Search for the cell housing the specified text and yield its [x, y] center coordinate. 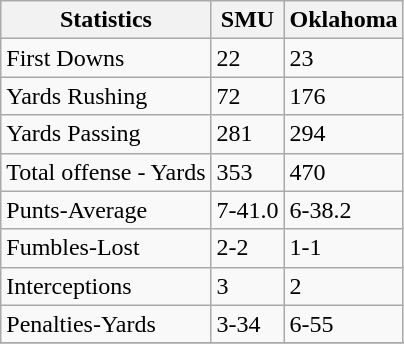
72 [248, 96]
3 [248, 286]
2-2 [248, 248]
6-55 [344, 324]
176 [344, 96]
Oklahoma [344, 20]
First Downs [106, 58]
22 [248, 58]
2 [344, 286]
Penalties-Yards [106, 324]
470 [344, 172]
3-34 [248, 324]
Yards Passing [106, 134]
281 [248, 134]
23 [344, 58]
294 [344, 134]
1-1 [344, 248]
Punts-Average [106, 210]
6-38.2 [344, 210]
7-41.0 [248, 210]
Statistics [106, 20]
Yards Rushing [106, 96]
353 [248, 172]
SMU [248, 20]
Fumbles-Lost [106, 248]
Interceptions [106, 286]
Total offense - Yards [106, 172]
